Output the (X, Y) coordinate of the center of the cell containing the given text.  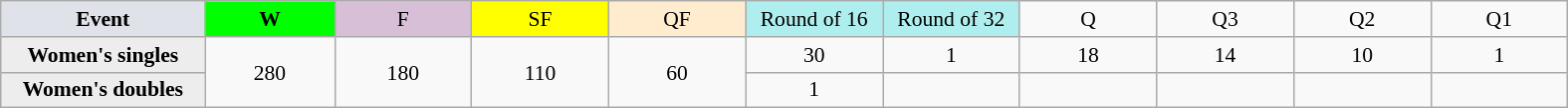
Women's singles (104, 55)
280 (270, 72)
Round of 32 (951, 19)
SF (541, 19)
180 (403, 72)
18 (1088, 55)
60 (677, 72)
10 (1362, 55)
Women's doubles (104, 90)
110 (541, 72)
Q (1088, 19)
Round of 16 (814, 19)
14 (1226, 55)
Q1 (1499, 19)
Q3 (1226, 19)
F (403, 19)
W (270, 19)
Event (104, 19)
QF (677, 19)
Q2 (1362, 19)
30 (814, 55)
